Provide the [x, y] coordinate of the cell's center where the given text is located.  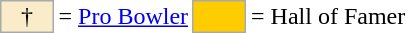
† [27, 16]
= Pro Bowler [124, 16]
